Find where the given text appears and provide that cell's center as [x, y] coordinate. 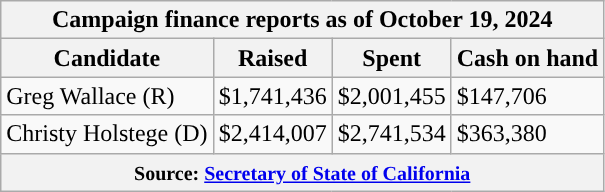
$147,706 [527, 96]
Campaign finance reports as of October 19, 2024 [302, 20]
Candidate [107, 58]
Source: Secretary of State of California [302, 172]
$363,380 [527, 134]
Cash on hand [527, 58]
$2,741,534 [392, 134]
Christy Holstege (D) [107, 134]
$2,414,007 [272, 134]
$1,741,436 [272, 96]
Spent [392, 58]
Greg Wallace (R) [107, 96]
$2,001,455 [392, 96]
Raised [272, 58]
